Identify which cell holds the provided text, then report its [X, Y] central coordinate. 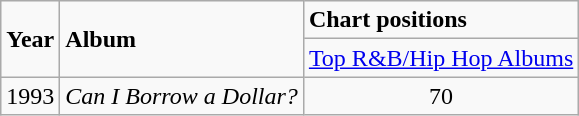
Top R&B/Hip Hop Albums [440, 58]
70 [440, 96]
Chart positions [440, 20]
Album [182, 39]
Year [30, 39]
Can I Borrow a Dollar? [182, 96]
1993 [30, 96]
